Locate the cell with the specified text and output its (X, Y) center coordinate. 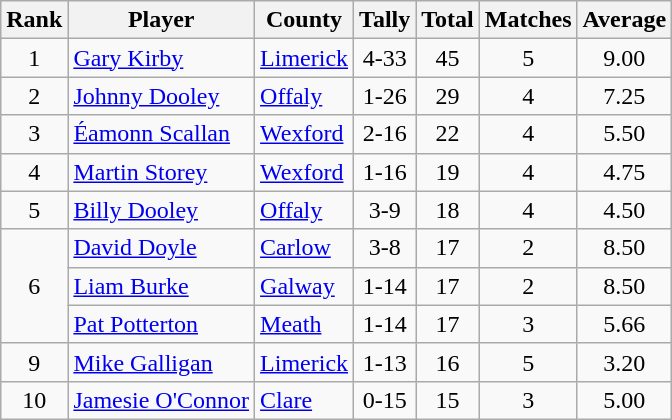
Galway (304, 286)
9.00 (624, 58)
0-15 (385, 400)
5.66 (624, 324)
1-26 (385, 96)
Martin Storey (162, 172)
18 (448, 210)
Billy Dooley (162, 210)
Meath (304, 324)
Total (448, 20)
3-9 (385, 210)
10 (34, 400)
16 (448, 362)
3-8 (385, 248)
Jamesie O'Connor (162, 400)
1-16 (385, 172)
Rank (34, 20)
Mike Galligan (162, 362)
6 (34, 286)
Matches (528, 20)
1-13 (385, 362)
Tally (385, 20)
Johnny Dooley (162, 96)
9 (34, 362)
Clare (304, 400)
Gary Kirby (162, 58)
Éamonn Scallan (162, 134)
4.50 (624, 210)
4.75 (624, 172)
22 (448, 134)
3.20 (624, 362)
19 (448, 172)
4-33 (385, 58)
5.50 (624, 134)
45 (448, 58)
Pat Potterton (162, 324)
Player (162, 20)
David Doyle (162, 248)
29 (448, 96)
County (304, 20)
2-16 (385, 134)
1 (34, 58)
Carlow (304, 248)
7.25 (624, 96)
Average (624, 20)
Liam Burke (162, 286)
5.00 (624, 400)
15 (448, 400)
